Capture the cell that displays the provided text and extract its [X, Y] central coordinate. 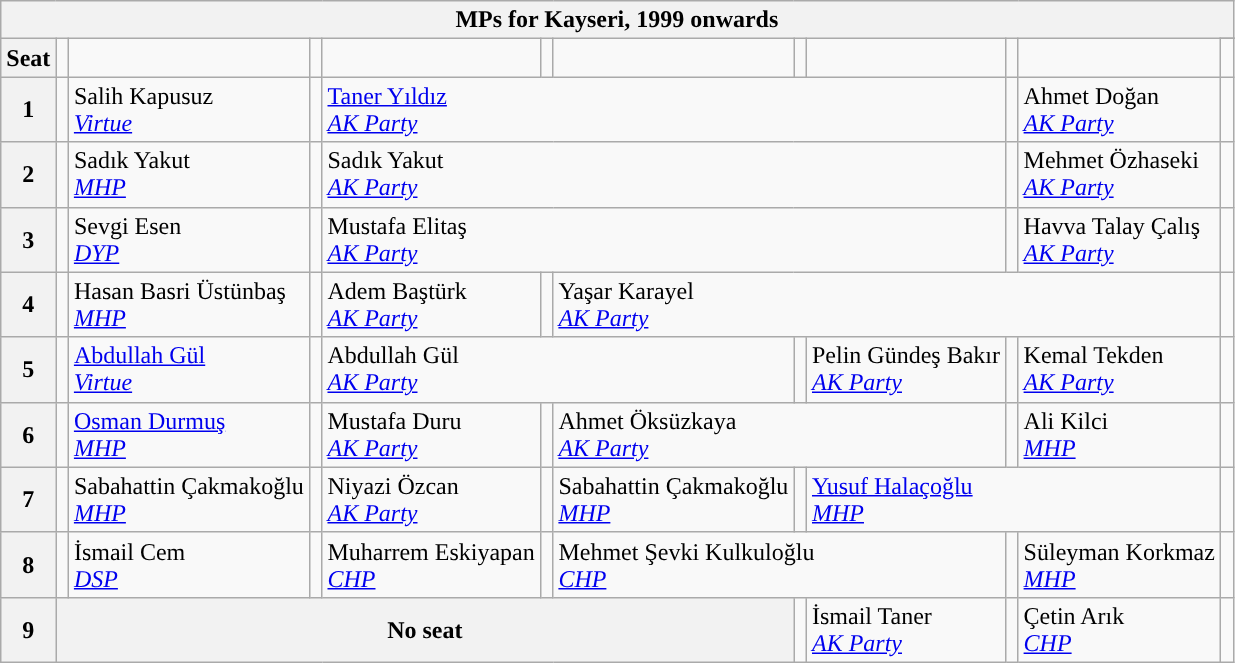
2 [28, 174]
3 [28, 240]
Ahmet ÖksüzkayaAK Party [780, 434]
Ahmet DoğanAK Party [1119, 110]
Yaşar KarayelAK Party [887, 304]
1 [28, 110]
Ali KilciMHP [1119, 434]
6 [28, 434]
Süleyman KorkmazMHP [1119, 564]
Salih KapusuzVirtue [188, 110]
9 [28, 630]
Muharrem EskiyapanCHP [431, 564]
Sadık YakutAK Party [664, 174]
4 [28, 304]
5 [28, 370]
No seat [425, 630]
MPs for Kayseri, 1999 onwards [617, 20]
İsmail TanerAK Party [906, 630]
Sadık YakutMHP [188, 174]
Osman DurmuşMHP [188, 434]
İsmail CemDSP [188, 564]
Mehmet ÖzhasekiAK Party [1119, 174]
7 [28, 500]
Hasan Basri ÜstünbaşMHP [188, 304]
Sevgi EsenDYP [188, 240]
Abdullah GülVirtue [188, 370]
Taner YıldızAK Party [664, 110]
Niyazi ÖzcanAK Party [431, 500]
Çetin ArıkCHP [1119, 630]
Seat [28, 58]
Pelin Gündeş BakırAK Party [906, 370]
Mustafa ElitaşAK Party [664, 240]
Mehmet Şevki KulkuloğluCHP [780, 564]
Yusuf HalaçoğluMHP [1013, 500]
Adem BaştürkAK Party [431, 304]
Mustafa DuruAK Party [431, 434]
8 [28, 564]
Havva Talay ÇalışAK Party [1119, 240]
Kemal TekdenAK Party [1119, 370]
Abdullah GülAK Party [558, 370]
